Identify which cell holds the provided text, then report its (X, Y) central coordinate. 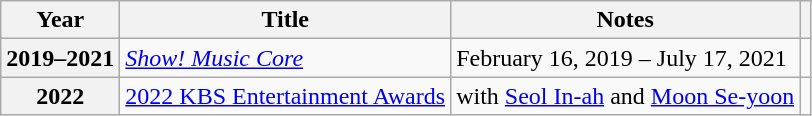
February 16, 2019 – July 17, 2021 (626, 58)
with Seol In-ah and Moon Se-yoon (626, 96)
Year (60, 20)
2022 (60, 96)
Title (286, 20)
Notes (626, 20)
Show! Music Core (286, 58)
2022 KBS Entertainment Awards (286, 96)
2019–2021 (60, 58)
